Identify which cell holds the provided text, then report its [X, Y] central coordinate. 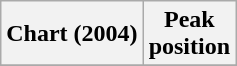
Peakposition [189, 34]
Chart (2004) [72, 34]
